Provide the (X, Y) coordinate of the cell's center where the given text is located.  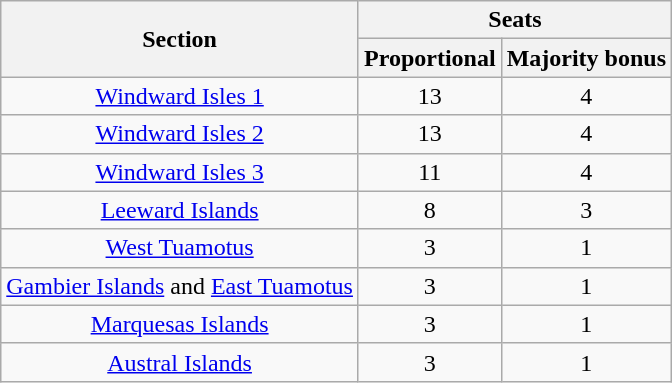
Windward Isles 3 (180, 172)
Gambier Islands and East Tuamotus (180, 286)
Leeward Islands (180, 210)
11 (430, 172)
Proportional (430, 58)
Section (180, 39)
Seats (514, 20)
8 (430, 210)
Marquesas Islands (180, 324)
Windward Isles 1 (180, 96)
Majority bonus (586, 58)
West Tuamotus (180, 248)
Austral Islands (180, 362)
Windward Isles 2 (180, 134)
